Detect which cell encompasses the target text, then output its (X, Y) center coordinate. 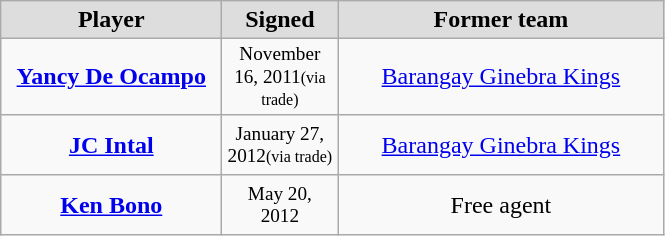
November 16, 2011(via trade) (280, 78)
Ken Bono (112, 205)
Yancy De Ocampo (112, 78)
Player (112, 20)
Signed (280, 20)
Former team (501, 20)
May 20, 2012 (280, 205)
JC Intal (112, 145)
January 27, 2012(via trade) (280, 145)
Free agent (501, 205)
